From the cell containing the given text, extract its center point as [x, y] coordinate. 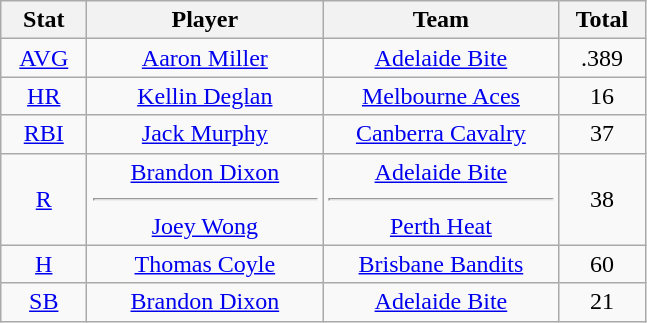
38 [602, 199]
Stat [44, 20]
Aaron Miller [205, 58]
37 [602, 134]
Thomas Coyle [205, 264]
SB [44, 302]
Brisbane Bandits [441, 264]
Melbourne Aces [441, 96]
60 [602, 264]
Brandon Dixon [205, 302]
Kellin Deglan [205, 96]
Adelaide BitePerth Heat [441, 199]
Team [441, 20]
16 [602, 96]
Brandon DixonJoey Wong [205, 199]
Jack Murphy [205, 134]
Total [602, 20]
Canberra Cavalry [441, 134]
.389 [602, 58]
RBI [44, 134]
Player [205, 20]
21 [602, 302]
H [44, 264]
HR [44, 96]
R [44, 199]
AVG [44, 58]
